Extract the (X, Y) coordinate from the center of the cell holding the provided text.  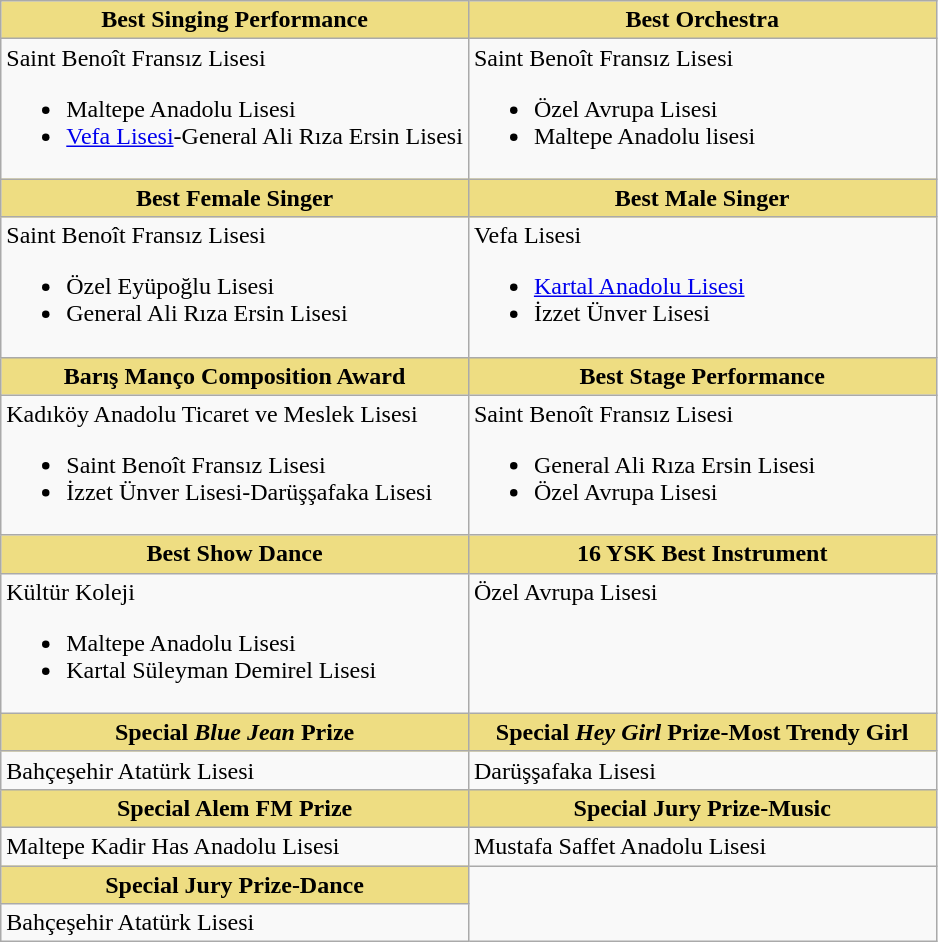
Special Jury Prize-Music (702, 808)
Special Jury Prize-Dance (235, 885)
Maltepe Kadir Has Anadolu Lisesi (235, 846)
Best Stage Performance (702, 376)
Best Orchestra (702, 20)
Best Male Singer (702, 198)
Mustafa Saffet Anadolu Lisesi (702, 846)
Special Alem FM Prize (235, 808)
Özel Avrupa Lisesi (702, 643)
Saint Benoît Fransız LisesiÖzel Avrupa LisesiMaltepe Anadolu lisesi (702, 109)
Vefa LisesiKartal Anadolu Lisesiİzzet Ünver Lisesi (702, 287)
Best Female Singer (235, 198)
Saint Benoît Fransız LisesiMaltepe Anadolu LisesiVefa Lisesi-General Ali Rıza Ersin Lisesi (235, 109)
16 YSK Best Instrument (702, 554)
Kadıköy Anadolu Ticaret ve Meslek LisesiSaint Benoît Fransız Lisesiİzzet Ünver Lisesi-Darüşşafaka Lisesi (235, 465)
Barış Manço Composition Award (235, 376)
Saint Benoît Fransız LisesiÖzel Eyüpoğlu LisesiGeneral Ali Rıza Ersin Lisesi (235, 287)
Best Show Dance (235, 554)
Best Singing Performance (235, 20)
Special Hey Girl Prize-Most Trendy Girl (702, 732)
Saint Benoît Fransız LisesiGeneral Ali Rıza Ersin LisesiÖzel Avrupa Lisesi (702, 465)
Darüşşafaka Lisesi (702, 770)
Special Blue Jean Prize (235, 732)
Kültür KolejiMaltepe Anadolu LisesiKartal Süleyman Demirel Lisesi (235, 643)
